Return [x, y] of the center of cell containing provided text 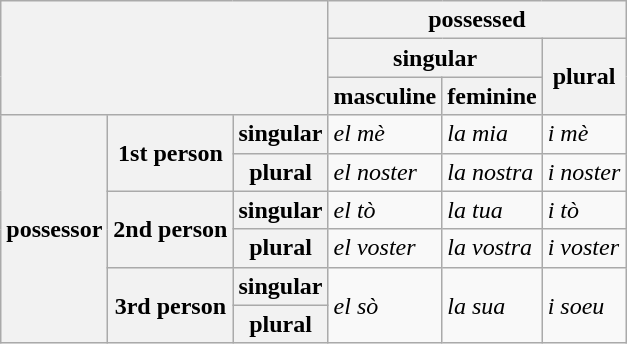
2nd person [170, 229]
la nostra [492, 172]
la tua [492, 210]
el sò [385, 305]
el tò [385, 210]
masculine [385, 96]
i soeu [584, 305]
possessed [477, 20]
1st person [170, 153]
i tò [584, 210]
la sua [492, 305]
el noster [385, 172]
la vostra [492, 248]
la mia [492, 134]
3rd person [170, 305]
i voster [584, 248]
el voster [385, 248]
el mè [385, 134]
feminine [492, 96]
i mè [584, 134]
i noster [584, 172]
possessor [54, 229]
